Pinpoint the cell where the given text exists, returning its (x, y) midpoint coordinate. 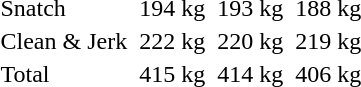
220 kg (250, 41)
222 kg (172, 41)
